Locate the cell with the specified text and output its [x, y] center coordinate. 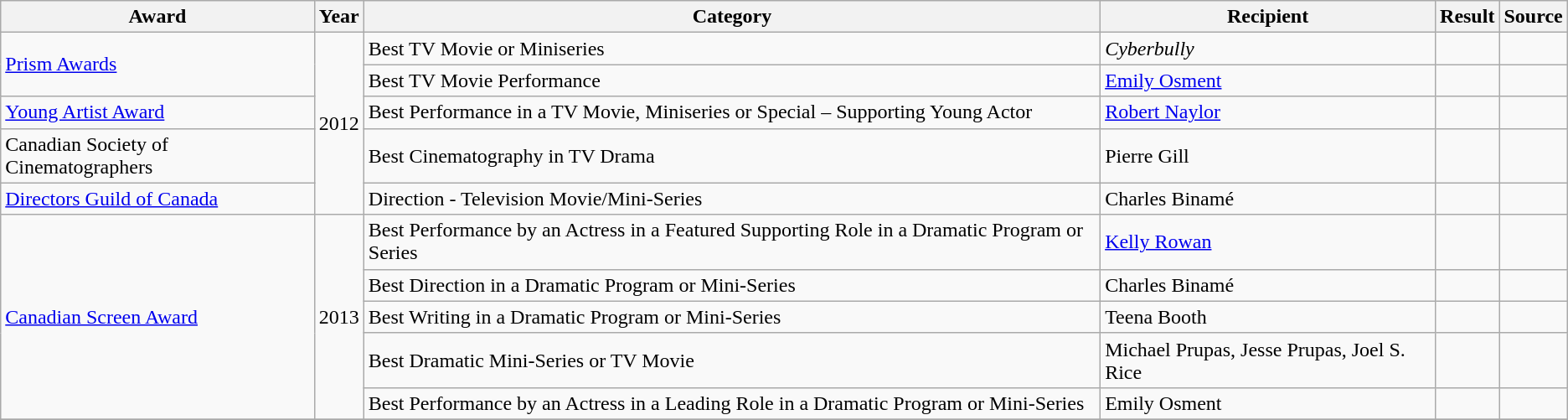
Award [157, 17]
Category [732, 17]
Young Artist Award [157, 112]
Source [1533, 17]
Canadian Screen Award [157, 317]
Year [338, 17]
Best Dramatic Mini-Series or TV Movie [732, 360]
Cyberbully [1268, 49]
Teena Booth [1268, 317]
Direction - Television Movie/Mini-Series [732, 199]
Best Performance by an Actress in a Featured Supporting Role in a Dramatic Program or Series [732, 241]
Best Cinematography in TV Drama [732, 156]
Prism Awards [157, 65]
Pierre Gill [1268, 156]
Recipient [1268, 17]
Robert Naylor [1268, 112]
Kelly Rowan [1268, 241]
Michael Prupas, Jesse Prupas, Joel S. Rice [1268, 360]
2013 [338, 317]
Canadian Society of Cinematographers [157, 156]
Best Writing in a Dramatic Program or Mini-Series [732, 317]
Best TV Movie or Miniseries [732, 49]
Result [1467, 17]
Best TV Movie Performance [732, 80]
2012 [338, 124]
Best Direction in a Dramatic Program or Mini-Series [732, 285]
Best Performance in a TV Movie, Miniseries or Special – Supporting Young Actor [732, 112]
Best Performance by an Actress in a Leading Role in a Dramatic Program or Mini-Series [732, 403]
Directors Guild of Canada [157, 199]
